Extract the (X, Y) coordinate from the center of the cell holding the provided text.  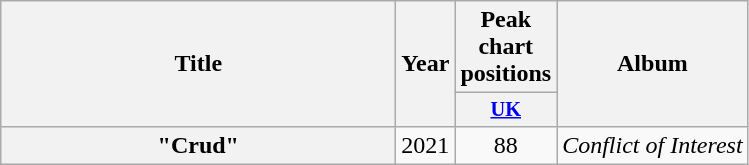
Title (198, 64)
UK (506, 110)
Peak chart positions (506, 47)
"Crud" (198, 145)
88 (506, 145)
2021 (426, 145)
Year (426, 64)
Album (652, 64)
Conflict of Interest (652, 145)
